Output the (X, Y) coordinate of the center of the cell containing the given text.  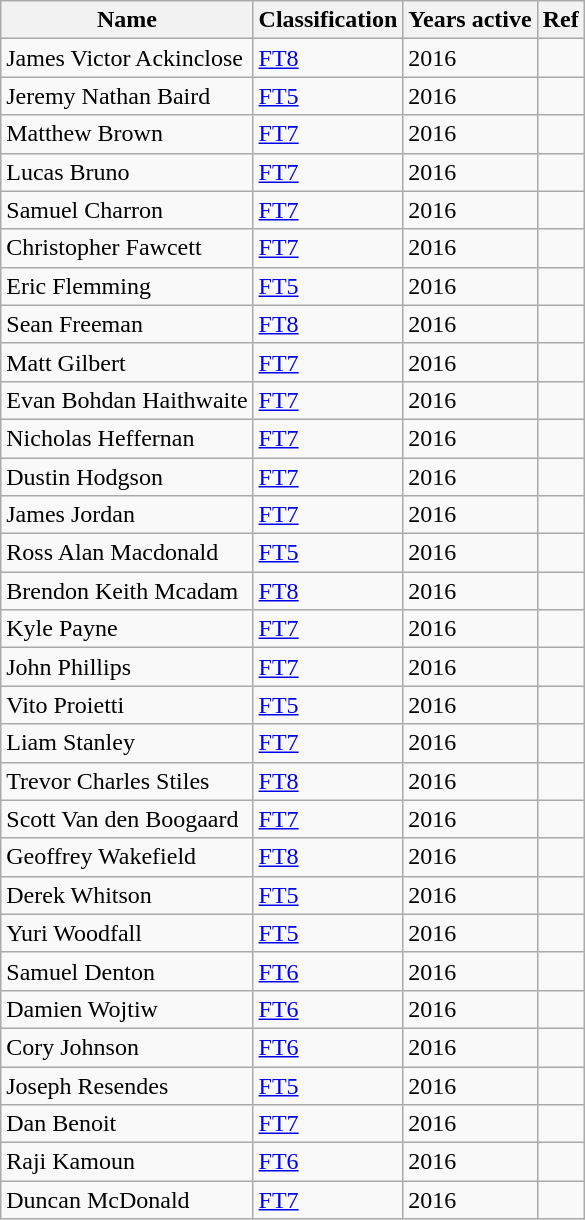
Dustin Hodgson (127, 477)
Nicholas Heffernan (127, 438)
Christopher Fawcett (127, 248)
Cory Johnson (127, 1047)
James Victor Ackinclose (127, 58)
Geoffrey Wakefield (127, 857)
Ross Alan Macdonald (127, 553)
Damien Wojtiw (127, 1009)
Samuel Denton (127, 971)
Raji Kamoun (127, 1162)
Derek Whitson (127, 895)
Matthew Brown (127, 134)
Duncan McDonald (127, 1200)
Brendon Keith Mcadam (127, 591)
Dan Benoit (127, 1124)
Scott Van den Boogaard (127, 819)
Classification (328, 20)
Ref (560, 20)
James Jordan (127, 515)
Trevor Charles Stiles (127, 781)
Vito Proietti (127, 705)
Matt Gilbert (127, 362)
Joseph Resendes (127, 1085)
Evan Bohdan Haithwaite (127, 400)
Yuri Woodfall (127, 933)
Kyle Payne (127, 629)
Samuel Charron (127, 210)
Eric Flemming (127, 286)
Years active (470, 20)
Sean Freeman (127, 324)
Jeremy Nathan Baird (127, 96)
Name (127, 20)
Lucas Bruno (127, 172)
John Phillips (127, 667)
Liam Stanley (127, 743)
